Locate the cell with the specified text and output its [X, Y] center coordinate. 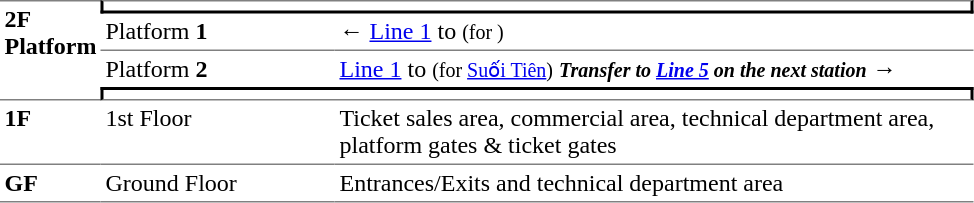
Platform 2 [218, 69]
GF [50, 184]
Ground Floor [218, 184]
Line 1 to (for Suối Tiên) Transfer to Line 5 on the next station → [654, 69]
Platform 1 [218, 33]
1F [50, 132]
Ticket sales area, commercial area, technical department area, platform gates & ticket gates [654, 132]
1st Floor [218, 132]
← Line 1 to (for ) [654, 33]
Entrances/Exits and technical department area [654, 184]
2FPlatform [50, 50]
